Detect which cell encompasses the target text, then output its [X, Y] center coordinate. 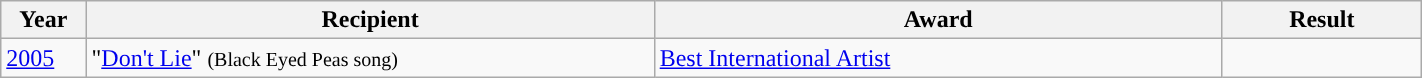
Award [938, 20]
Result [1322, 20]
"Don't Lie" (Black Eyed Peas song) [370, 58]
Recipient [370, 20]
2005 [44, 58]
Year [44, 20]
Best International Artist [938, 58]
